Pinpoint the cell where the given text exists, returning its (x, y) midpoint coordinate. 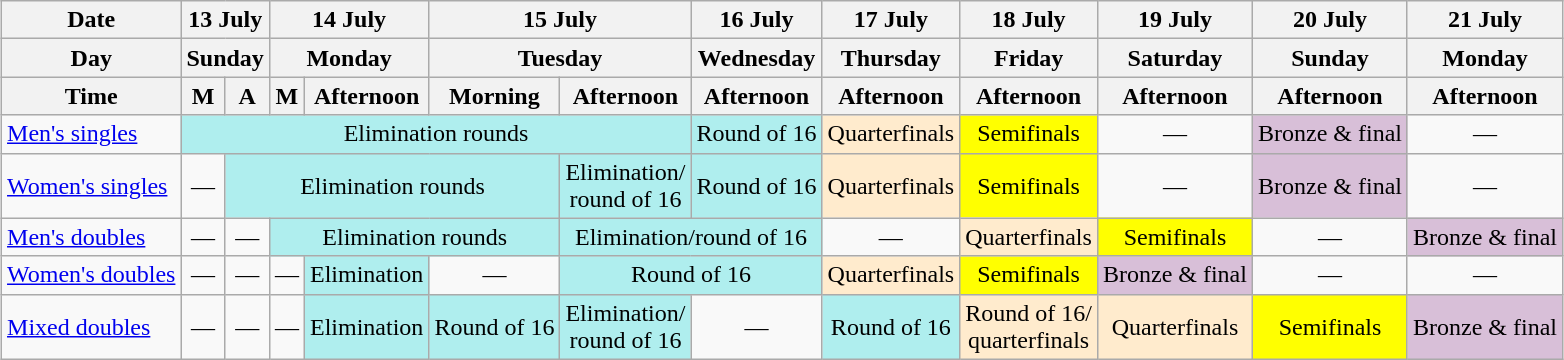
Mixed doubles (92, 326)
18 July (1029, 20)
Tuesday (560, 58)
Date (92, 20)
Thursday (891, 58)
Day (92, 58)
Men's doubles (92, 237)
Friday (1029, 58)
15 July (560, 20)
Women's singles (92, 186)
A (247, 96)
14 July (348, 20)
16 July (756, 20)
Women's doubles (92, 275)
Morning (494, 96)
17 July (891, 20)
Round of 16/quarterfinals (1029, 326)
Time (92, 96)
Men's singles (92, 134)
Saturday (1174, 58)
19 July (1174, 20)
Wednesday (756, 58)
20 July (1330, 20)
21 July (1484, 20)
13 July (225, 20)
